Scan for the cell matching the given text and deliver its (x, y) coordinate at center. 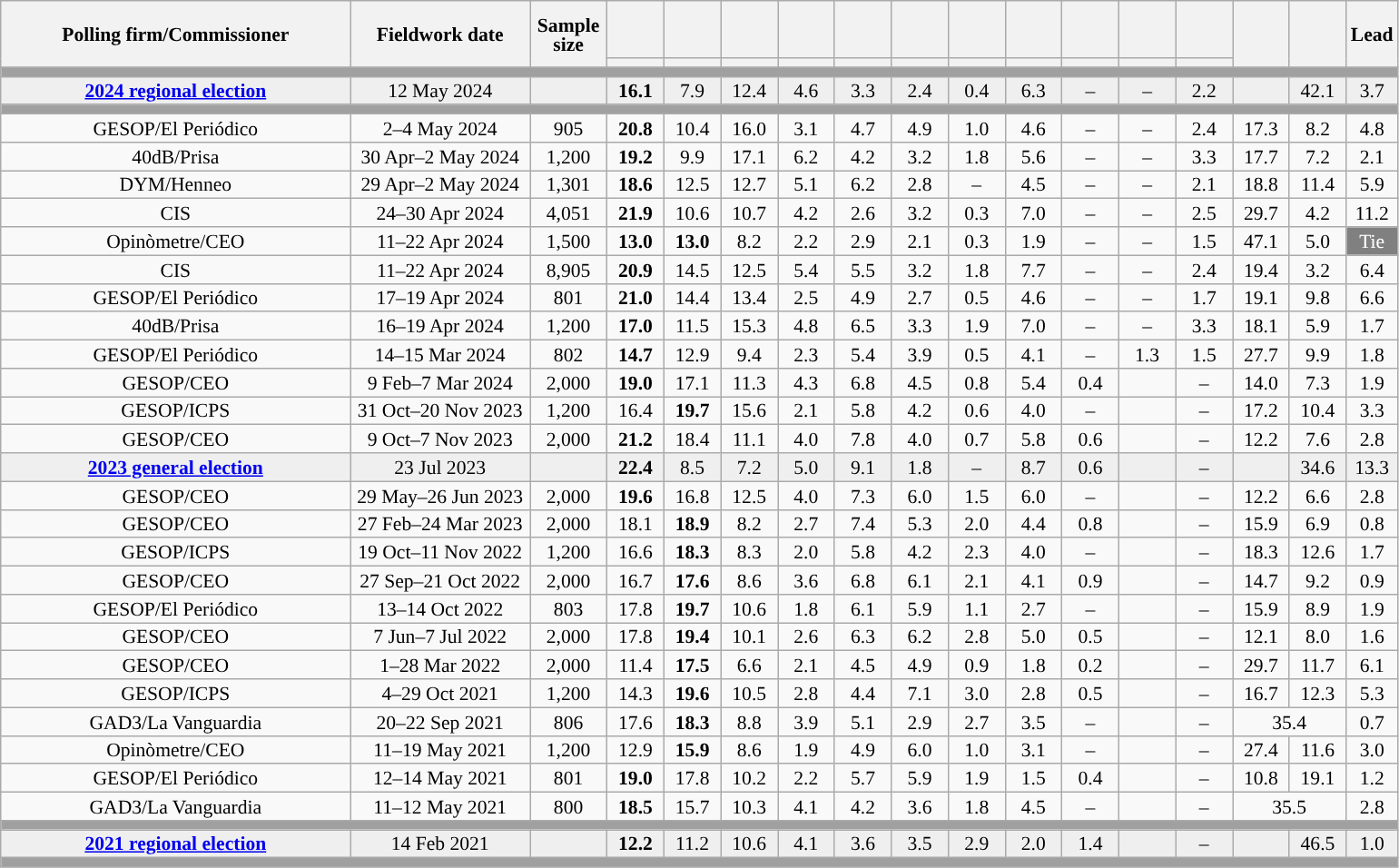
6.4 (1373, 269)
15.6 (750, 410)
8.7 (1033, 467)
15.3 (750, 327)
27 Sep–21 Oct 2022 (440, 581)
7.6 (1318, 439)
16.8 (692, 496)
1,500 (568, 242)
16.4 (635, 410)
13–14 Oct 2022 (440, 608)
12.1 (1262, 637)
14–15 Mar 2024 (440, 354)
Sample size (568, 35)
24–30 Apr 2024 (440, 212)
17.2 (1262, 410)
10.2 (750, 779)
5.7 (862, 779)
1.4 (1091, 844)
13.3 (1373, 467)
8,905 (568, 269)
10.3 (750, 806)
11.5 (692, 327)
29 May–26 Jun 2023 (440, 496)
21.0 (635, 298)
12–14 May 2021 (440, 779)
23 Jul 2023 (440, 467)
10.1 (750, 637)
21.9 (635, 212)
14.0 (1262, 383)
17–19 Apr 2024 (440, 298)
12.4 (750, 91)
905 (568, 129)
17.3 (1262, 129)
16.6 (635, 552)
27.4 (1262, 750)
4–29 Oct 2021 (440, 694)
1.1 (977, 608)
18.5 (635, 806)
800 (568, 806)
10.5 (750, 694)
47.1 (1262, 242)
12 May 2024 (440, 91)
13.4 (750, 298)
Polling firm/Commissioner (176, 35)
DYM/Henneo (176, 185)
12.7 (750, 185)
4,051 (568, 212)
17.7 (1262, 156)
4.3 (806, 383)
11–19 May 2021 (440, 750)
11.6 (1318, 750)
42.1 (1318, 91)
18.4 (692, 439)
19.2 (635, 156)
8.9 (1318, 608)
802 (568, 354)
Lead (1373, 35)
22.4 (635, 467)
0.2 (1091, 665)
8.5 (692, 467)
19 Oct–11 Nov 2022 (440, 552)
2–4 May 2024 (440, 129)
12.6 (1318, 552)
31 Oct–20 Nov 2023 (440, 410)
9.1 (862, 467)
10.8 (1262, 779)
7.4 (862, 523)
8.0 (1318, 637)
7 Jun–7 Jul 2022 (440, 637)
5.5 (862, 269)
3.7 (1373, 91)
21.2 (635, 439)
14.5 (692, 269)
29 Apr–2 May 2024 (440, 185)
11.3 (750, 383)
2023 general election (176, 467)
1.3 (1148, 354)
1.2 (1373, 779)
17.0 (635, 327)
46.5 (1318, 844)
803 (568, 608)
27 Feb–24 Mar 2023 (440, 523)
4.7 (862, 129)
5.6 (1033, 156)
18.8 (1262, 185)
20.8 (635, 129)
11.7 (1318, 665)
15.7 (692, 806)
2024 regional election (176, 91)
18.6 (635, 185)
14.3 (635, 694)
9 Oct–7 Nov 2023 (440, 439)
806 (568, 721)
30 Apr–2 May 2024 (440, 156)
7.8 (862, 439)
6.9 (1318, 523)
7.7 (1033, 269)
17.5 (692, 665)
11–12 May 2021 (440, 806)
20.9 (635, 269)
7.9 (692, 91)
14.4 (692, 298)
2021 regional election (176, 844)
27.7 (1262, 354)
1–28 Mar 2022 (440, 665)
12.3 (1318, 694)
9.2 (1318, 581)
1,301 (568, 185)
34.6 (1318, 467)
8.3 (750, 552)
14 Feb 2021 (440, 844)
7.1 (921, 694)
10.7 (750, 212)
9.4 (750, 354)
6.5 (862, 327)
18.9 (692, 523)
9.8 (1318, 298)
16–19 Apr 2024 (440, 327)
20–22 Sep 2021 (440, 721)
11.1 (750, 439)
8.8 (750, 721)
9 Feb–7 Mar 2024 (440, 383)
16.0 (750, 129)
35.5 (1289, 806)
Fieldwork date (440, 35)
35.4 (1289, 721)
1.6 (1373, 637)
Tie (1373, 242)
16.1 (635, 91)
